Scan for the cell matching the given text and deliver its (X, Y) coordinate at center. 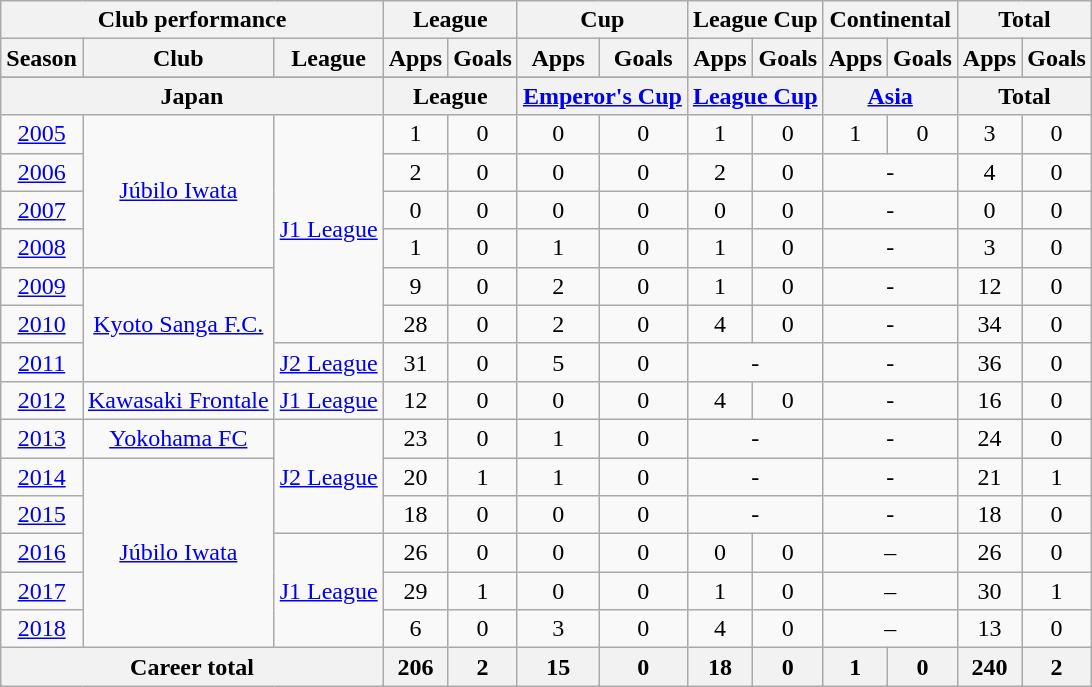
206 (415, 667)
Yokohama FC (178, 438)
Continental (890, 20)
Asia (890, 96)
2011 (42, 362)
20 (415, 477)
2005 (42, 134)
34 (989, 324)
28 (415, 324)
13 (989, 629)
29 (415, 591)
6 (415, 629)
Kyoto Sanga F.C. (178, 324)
Japan (192, 96)
21 (989, 477)
Club (178, 58)
Emperor's Cup (602, 96)
Cup (602, 20)
31 (415, 362)
15 (558, 667)
2006 (42, 172)
23 (415, 438)
Career total (192, 667)
2017 (42, 591)
Kawasaki Frontale (178, 400)
2015 (42, 515)
Season (42, 58)
30 (989, 591)
16 (989, 400)
2016 (42, 553)
36 (989, 362)
2009 (42, 286)
9 (415, 286)
5 (558, 362)
Club performance (192, 20)
240 (989, 667)
2014 (42, 477)
2010 (42, 324)
24 (989, 438)
2013 (42, 438)
2012 (42, 400)
2008 (42, 248)
2018 (42, 629)
2007 (42, 210)
